Extract the (x, y) coordinate from the center of the cell holding the provided text.  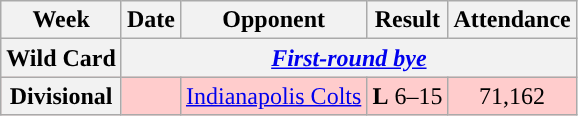
Week (62, 20)
Attendance (512, 20)
Result (408, 20)
Wild Card (62, 58)
Opponent (273, 20)
First-round bye (348, 58)
Divisional (62, 96)
71,162 (512, 96)
L 6–15 (408, 96)
Date (150, 20)
Indianapolis Colts (273, 96)
